Search for the cell housing the specified text and yield its (x, y) center coordinate. 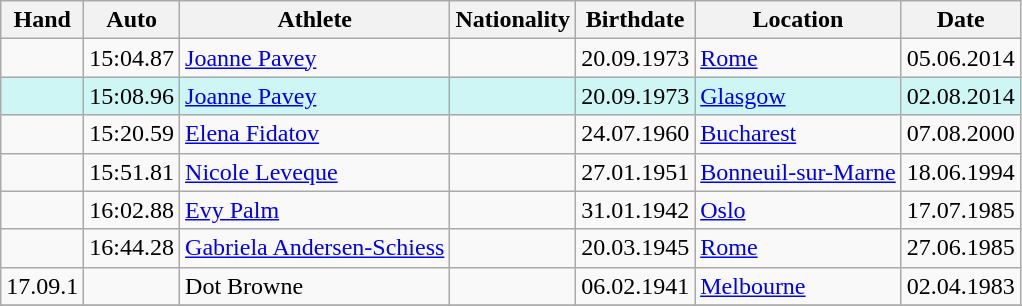
24.07.1960 (636, 134)
05.06.2014 (960, 58)
Evy Palm (315, 210)
27.01.1951 (636, 172)
Gabriela Andersen-Schiess (315, 248)
17.07.1985 (960, 210)
06.02.1941 (636, 286)
02.08.2014 (960, 96)
Hand (42, 20)
16:02.88 (132, 210)
02.04.1983 (960, 286)
15:51.81 (132, 172)
Date (960, 20)
Nicole Leveque (315, 172)
Auto (132, 20)
Athlete (315, 20)
Birthdate (636, 20)
Nationality (513, 20)
27.06.1985 (960, 248)
Melbourne (798, 286)
Location (798, 20)
Elena Fidatov (315, 134)
07.08.2000 (960, 134)
Dot Browne (315, 286)
31.01.1942 (636, 210)
17.09.1 (42, 286)
Glasgow (798, 96)
Bonneuil-sur-Marne (798, 172)
Oslo (798, 210)
20.03.1945 (636, 248)
16:44.28 (132, 248)
15:04.87 (132, 58)
15:20.59 (132, 134)
15:08.96 (132, 96)
18.06.1994 (960, 172)
Bucharest (798, 134)
